Scan for the cell matching the given text and deliver its [x, y] coordinate at center. 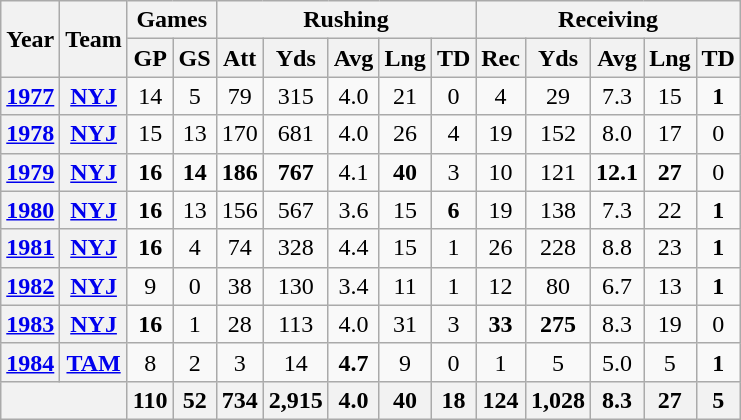
2 [194, 362]
2,915 [296, 400]
767 [296, 172]
1983 [30, 324]
8.8 [618, 248]
121 [558, 172]
17 [670, 134]
138 [558, 210]
1,028 [558, 400]
33 [501, 324]
Games [172, 20]
Att [240, 58]
1977 [30, 96]
Team [94, 39]
GS [194, 58]
12.1 [618, 172]
6.7 [618, 286]
79 [240, 96]
228 [558, 248]
5.0 [618, 362]
1979 [30, 172]
124 [501, 400]
734 [240, 400]
275 [558, 324]
4.7 [354, 362]
1978 [30, 134]
113 [296, 324]
8.0 [618, 134]
4.1 [354, 172]
31 [405, 324]
8 [150, 362]
152 [558, 134]
170 [240, 134]
Rushing [346, 20]
11 [405, 286]
18 [453, 400]
38 [240, 286]
567 [296, 210]
Rec [501, 58]
1984 [30, 362]
80 [558, 286]
12 [501, 286]
3.4 [354, 286]
52 [194, 400]
21 [405, 96]
328 [296, 248]
1980 [30, 210]
3.6 [354, 210]
74 [240, 248]
186 [240, 172]
Year [30, 39]
4.4 [354, 248]
315 [296, 96]
156 [240, 210]
29 [558, 96]
110 [150, 400]
Receiving [608, 20]
1981 [30, 248]
10 [501, 172]
GP [150, 58]
1982 [30, 286]
681 [296, 134]
28 [240, 324]
130 [296, 286]
22 [670, 210]
23 [670, 248]
6 [453, 210]
TAM [94, 362]
